Output the [x, y] coordinate of the center of the cell containing the given text.  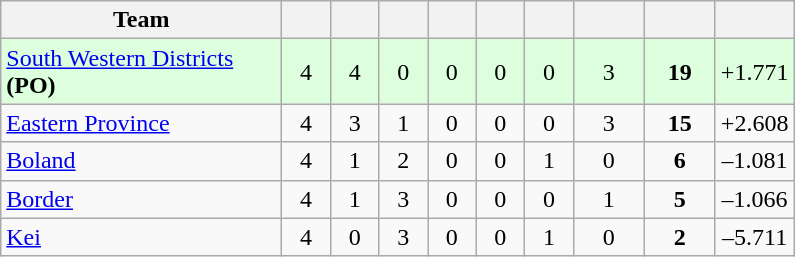
Kei [142, 237]
19 [680, 72]
Eastern Province [142, 123]
15 [680, 123]
6 [680, 161]
–1.066 [754, 199]
Border [142, 199]
South Western Districts (PO) [142, 72]
Team [142, 20]
5 [680, 199]
+1.771 [754, 72]
–5.711 [754, 237]
+2.608 [754, 123]
–1.081 [754, 161]
Boland [142, 161]
